Find where the given text appears and provide that cell's center as (X, Y) coordinate. 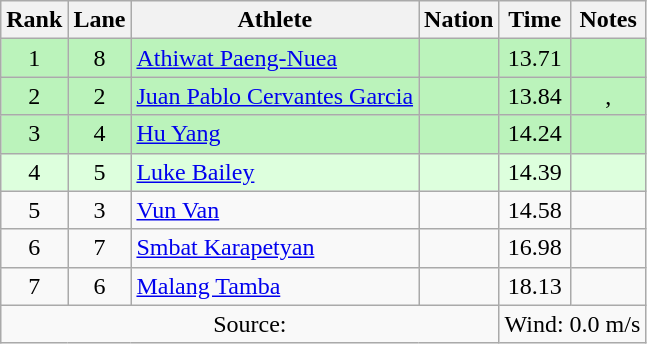
Rank (34, 20)
18.13 (535, 286)
Source: (250, 324)
Smbat Karapetyan (275, 248)
Hu Yang (275, 134)
16.98 (535, 248)
Athiwat Paeng-Nuea (275, 58)
Time (535, 20)
Athlete (275, 20)
13.71 (535, 58)
Nation (459, 20)
Lane (100, 20)
Juan Pablo Cervantes Garcia (275, 96)
Luke Bailey (275, 172)
14.39 (535, 172)
14.58 (535, 210)
Wind: 0.0 m/s (572, 324)
14.24 (535, 134)
8 (100, 58)
, (608, 96)
Malang Tamba (275, 286)
1 (34, 58)
Notes (608, 20)
13.84 (535, 96)
Vun Van (275, 210)
